Scan for the cell matching the given text and deliver its (x, y) coordinate at center. 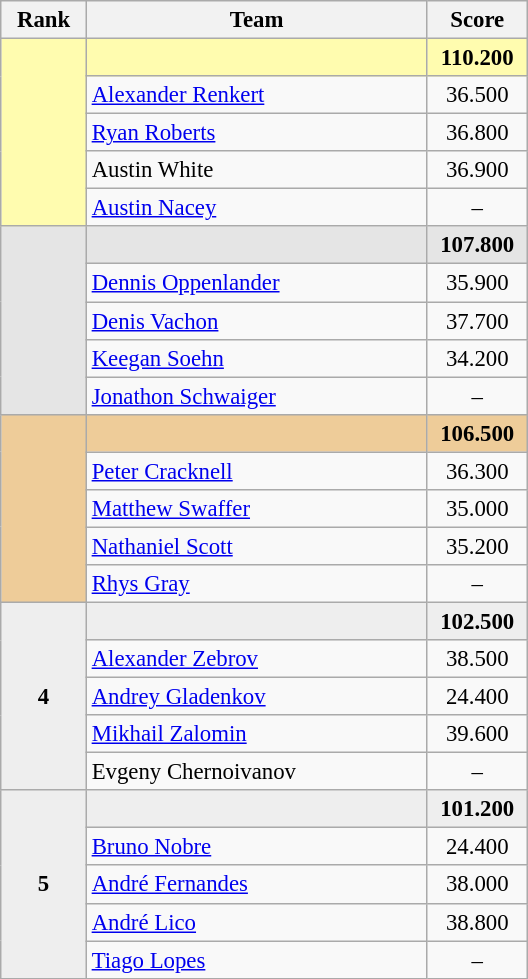
André Fernandes (256, 885)
101.200 (478, 809)
Andrey Gladenkov (256, 697)
Score (478, 20)
Matthew Swaffer (256, 509)
35.900 (478, 283)
Mikhail Zalomin (256, 734)
Jonathon Schwaiger (256, 396)
102.500 (478, 621)
Austin White (256, 170)
34.200 (478, 358)
38.000 (478, 885)
4 (44, 696)
Team (256, 20)
Ryan Roberts (256, 133)
André Lico (256, 922)
Evgeny Chernoivanov (256, 772)
Bruno Nobre (256, 847)
38.500 (478, 659)
Tiago Lopes (256, 960)
35.000 (478, 509)
Dennis Oppenlander (256, 283)
39.600 (478, 734)
Rank (44, 20)
Nathaniel Scott (256, 546)
5 (44, 884)
Alexander Renkert (256, 95)
110.200 (478, 58)
37.700 (478, 321)
107.800 (478, 245)
36.500 (478, 95)
36.800 (478, 133)
36.300 (478, 471)
Peter Cracknell (256, 471)
36.900 (478, 170)
Austin Nacey (256, 208)
Keegan Soehn (256, 358)
Denis Vachon (256, 321)
38.800 (478, 922)
Rhys Gray (256, 584)
106.500 (478, 433)
35.200 (478, 546)
Alexander Zebrov (256, 659)
